Return (X, Y) of the center of cell containing provided text 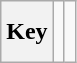
Key (27, 32)
